Return [X, Y] of the center of cell containing provided text 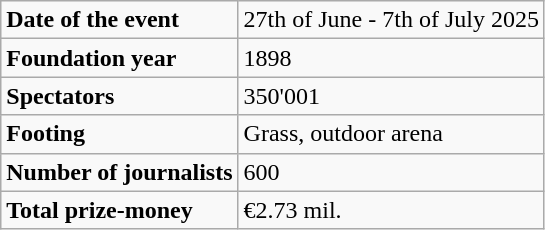
€2.73 mil. [391, 210]
600 [391, 172]
1898 [391, 58]
Grass, outdoor arena [391, 134]
27th of June - 7th of July 2025 [391, 20]
Footing [120, 134]
Number of journalists [120, 172]
Foundation year [120, 58]
350'001 [391, 96]
Date of the event [120, 20]
Total prize-money [120, 210]
Spectators [120, 96]
